Scan for the cell matching the given text and deliver its [x, y] coordinate at center. 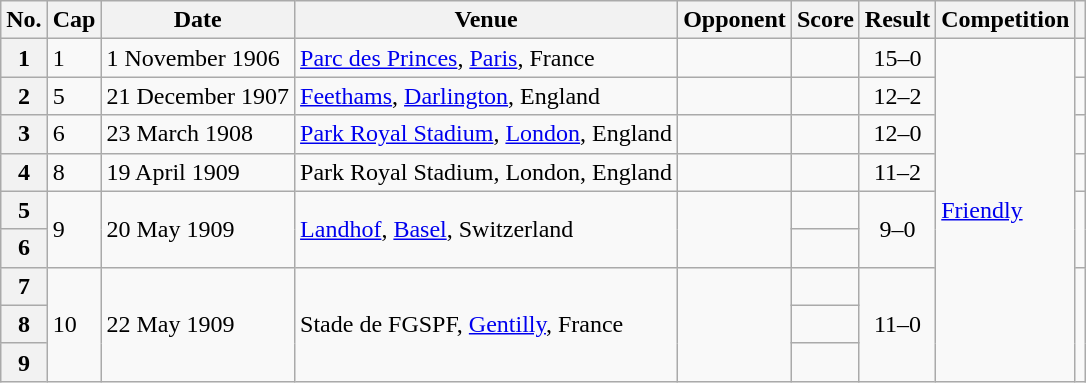
9–0 [897, 229]
Parc des Princes, Paris, France [486, 58]
Venue [486, 20]
Result [897, 20]
Opponent [735, 20]
Cap [74, 20]
3 [24, 134]
21 December 1907 [198, 96]
15–0 [897, 58]
No. [24, 20]
2 [24, 96]
22 May 1909 [198, 324]
Date [198, 20]
4 [24, 172]
11–0 [897, 324]
Score [825, 20]
20 May 1909 [198, 229]
12–0 [897, 134]
Stade de FGSPF, Gentilly, France [486, 324]
Feethams, Darlington, England [486, 96]
Landhof, Basel, Switzerland [486, 229]
19 April 1909 [198, 172]
1 November 1906 [198, 58]
10 [74, 324]
7 [24, 286]
23 March 1908 [198, 134]
12–2 [897, 96]
Competition [1006, 20]
Friendly [1006, 210]
11–2 [897, 172]
